Find where the given text appears and provide that cell's center as (X, Y) coordinate. 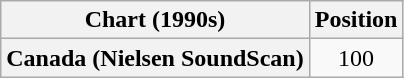
100 (356, 58)
Canada (Nielsen SoundScan) (155, 58)
Position (356, 20)
Chart (1990s) (155, 20)
